Locate the cell with the specified text and output its [X, Y] center coordinate. 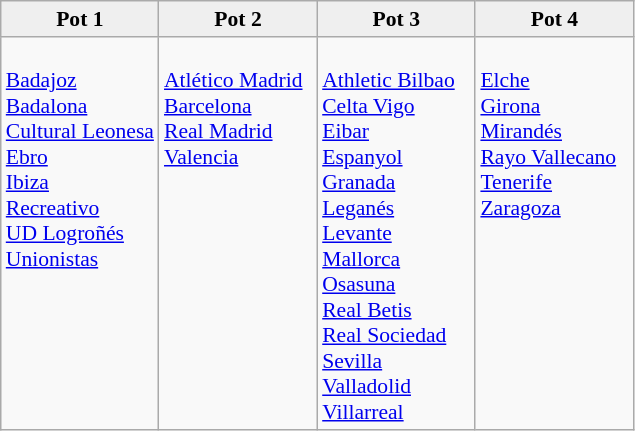
Badajoz Badalona Cultural Leonesa Ebro Ibiza Recreativo UD Logroñés Unionistas [80, 234]
Pot 2 [238, 19]
Pot 1 [80, 19]
Atlético Madrid Barcelona Real Madrid Valencia [238, 234]
Pot 4 [554, 19]
Athletic Bilbao Celta Vigo Eibar Espanyol Granada Leganés Levante Mallorca Osasuna Real Betis Real Sociedad Sevilla Valladolid Villarreal [396, 234]
Elche Girona Mirandés Rayo Vallecano Tenerife Zaragoza [554, 234]
Pot 3 [396, 19]
